Capture the cell that displays the provided text and extract its [x, y] central coordinate. 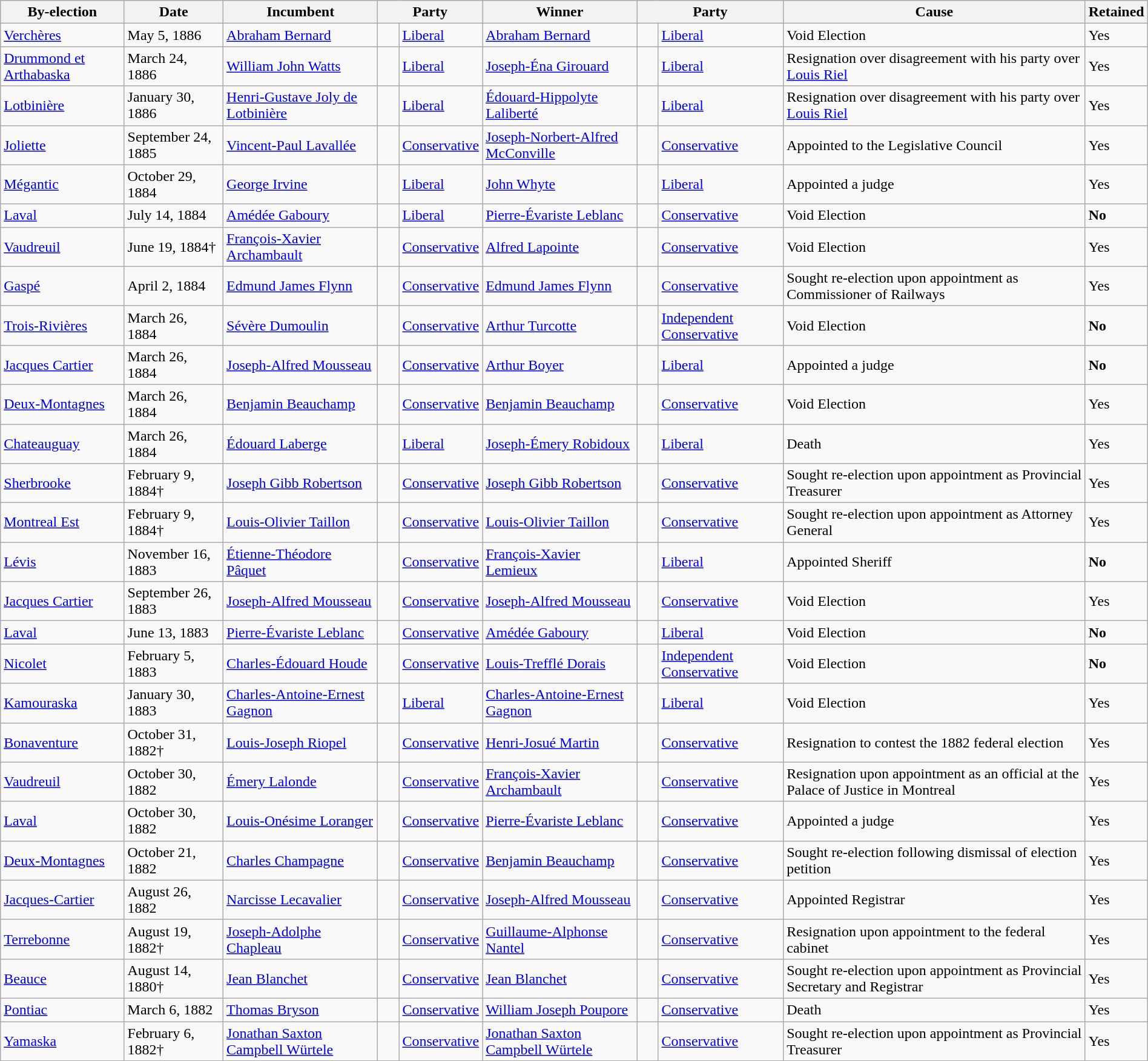
Joseph-Adolphe Chapleau [300, 939]
February 6, 1882† [174, 1041]
Édouard-Hippolyte Laliberté [559, 105]
Appointed Sheriff [934, 562]
Sherbrooke [62, 483]
George Irvine [300, 184]
Guillaume-Alphonse Nantel [559, 939]
August 26, 1882 [174, 899]
Charles-Édouard Houde [300, 663]
Retained [1117, 12]
Drummond et Arthabaska [62, 67]
June 19, 1884† [174, 247]
Winner [559, 12]
November 16, 1883 [174, 562]
Jacques-Cartier [62, 899]
Narcisse Lecavalier [300, 899]
September 24, 1885 [174, 145]
Joseph-Émery Robidoux [559, 443]
Trois-Rivières [62, 326]
William Joseph Poupore [559, 1010]
Vincent-Paul Lavallée [300, 145]
September 26, 1883 [174, 602]
Date [174, 12]
Pontiac [62, 1010]
Kamouraska [62, 703]
Cause [934, 12]
Nicolet [62, 663]
Incumbent [300, 12]
Gaspé [62, 286]
Joseph-Éna Girouard [559, 67]
Édouard Laberge [300, 443]
Beauce [62, 978]
May 5, 1886 [174, 35]
October 29, 1884 [174, 184]
June 13, 1883 [174, 632]
Henri-Gustave Joly de Lotbinière [300, 105]
April 2, 1884 [174, 286]
Bonaventure [62, 742]
Arthur Boyer [559, 364]
Appointed to the Legislative Council [934, 145]
Mégantic [62, 184]
Resignation upon appointment to the federal cabinet [934, 939]
Sought re-election upon appointment as Commissioner of Railways [934, 286]
August 14, 1880† [174, 978]
Terrebonne [62, 939]
Lotbinière [62, 105]
Chateauguay [62, 443]
By-election [62, 12]
March 6, 1882 [174, 1010]
October 21, 1882 [174, 861]
Henri-Josué Martin [559, 742]
Émery Lalonde [300, 782]
March 24, 1886 [174, 67]
February 5, 1883 [174, 663]
Louis-Onésime Loranger [300, 821]
Louis-Joseph Riopel [300, 742]
Lévis [62, 562]
Joliette [62, 145]
Resignation upon appointment as an official at the Palace of Justice in Montreal [934, 782]
Sought re-election upon appointment as Attorney General [934, 523]
Sought re-election upon appointment as Provincial Secretary and Registrar [934, 978]
Appointed Registrar [934, 899]
January 30, 1883 [174, 703]
Resignation to contest the 1882 federal election [934, 742]
January 30, 1886 [174, 105]
Alfred Lapointe [559, 247]
Louis-Trefflé Dorais [559, 663]
William John Watts [300, 67]
Sought re-election following dismissal of election petition [934, 861]
Arthur Turcotte [559, 326]
Étienne-Théodore Pâquet [300, 562]
Charles Champagne [300, 861]
John Whyte [559, 184]
Joseph-Norbert-Alfred McConville [559, 145]
October 31, 1882† [174, 742]
August 19, 1882† [174, 939]
Sévère Dumoulin [300, 326]
Montreal Est [62, 523]
Thomas Bryson [300, 1010]
Verchères [62, 35]
François-Xavier Lemieux [559, 562]
July 14, 1884 [174, 215]
Yamaska [62, 1041]
